Scan for the cell matching the given text and deliver its [x, y] coordinate at center. 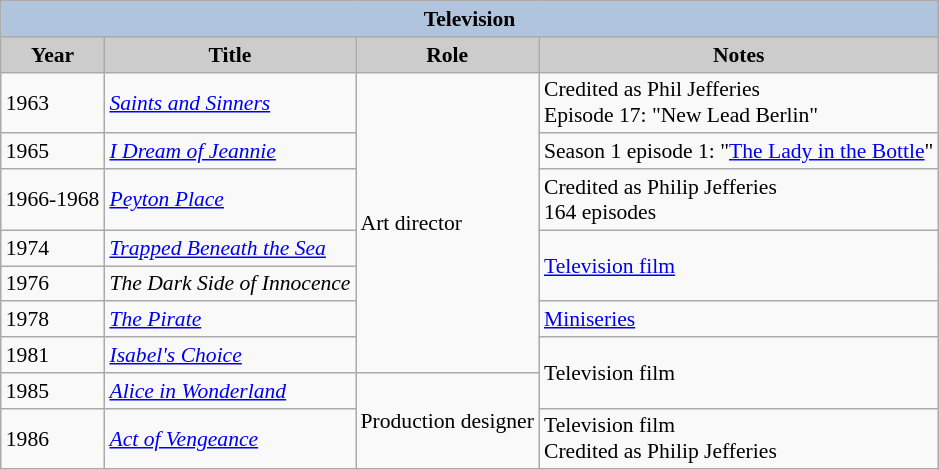
Title [230, 55]
The Pirate [230, 320]
Act of Vengeance [230, 438]
1978 [53, 320]
Year [53, 55]
1985 [53, 391]
Production designer [448, 422]
1965 [53, 152]
1981 [53, 355]
Isabel's Choice [230, 355]
Saints and Sinners [230, 102]
Role [448, 55]
1974 [53, 248]
Television [470, 19]
Miniseries [738, 320]
1986 [53, 438]
Credited as Philip Jefferies 164 episodes [738, 200]
1963 [53, 102]
Season 1 episode 1: "The Lady in the Bottle" [738, 152]
Art director [448, 222]
I Dream of Jeannie [230, 152]
Alice in Wonderland [230, 391]
1976 [53, 284]
The Dark Side of Innocence [230, 284]
1966-1968 [53, 200]
Credited as Phil Jefferies Episode 17: "New Lead Berlin" [738, 102]
Television film Credited as Philip Jefferies [738, 438]
Peyton Place [230, 200]
Trapped Beneath the Sea [230, 248]
Notes [738, 55]
